Scan for the cell matching the given text and deliver its [x, y] coordinate at center. 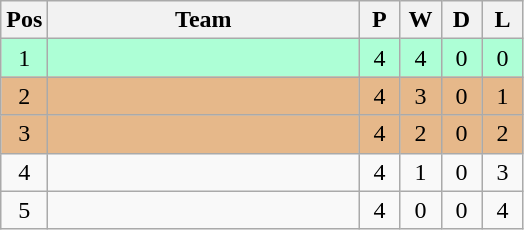
5 [24, 210]
P [380, 20]
Pos [24, 20]
W [420, 20]
D [462, 20]
L [502, 20]
Team [204, 20]
